Extract the [X, Y] coordinate from the center of the cell holding the provided text.  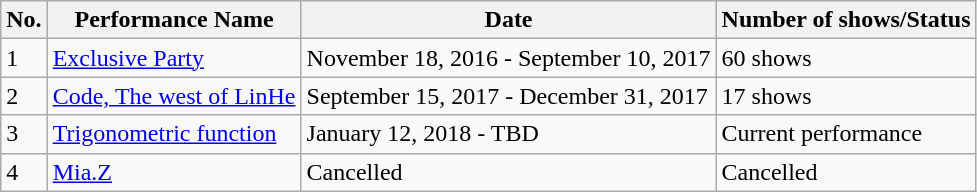
Code, The west of LinHe [174, 96]
Trigonometric function [174, 134]
January 12, 2018 - TBD [508, 134]
November 18, 2016 - September 10, 2017 [508, 58]
4 [24, 172]
Mia.Z [174, 172]
2 [24, 96]
Current performance [846, 134]
No. [24, 20]
Number of shows/Status [846, 20]
Performance Name [174, 20]
60 shows [846, 58]
Exclusive Party [174, 58]
17 shows [846, 96]
1 [24, 58]
Date [508, 20]
3 [24, 134]
September 15, 2017 - December 31, 2017 [508, 96]
